Pinpoint the cell where the given text exists, returning its [x, y] midpoint coordinate. 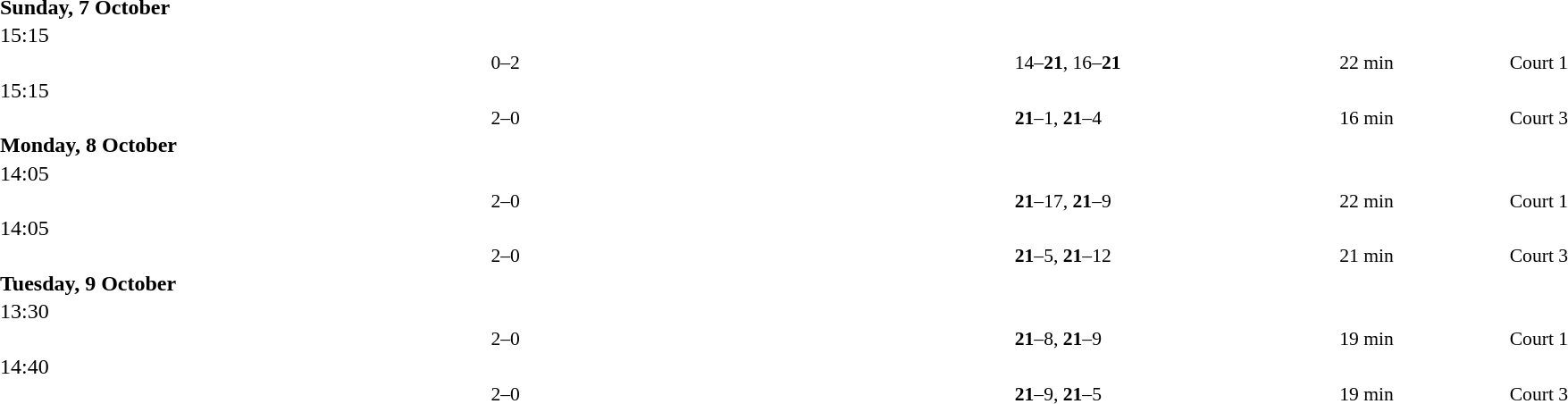
21–1, 21–4 [1175, 118]
0–2 [506, 63]
21–5, 21–12 [1175, 256]
21 min [1422, 256]
21–8, 21–9 [1175, 339]
16 min [1422, 118]
19 min [1422, 339]
21–17, 21–9 [1175, 200]
14–21, 16–21 [1175, 63]
